Return (x, y) of the center of cell containing provided text 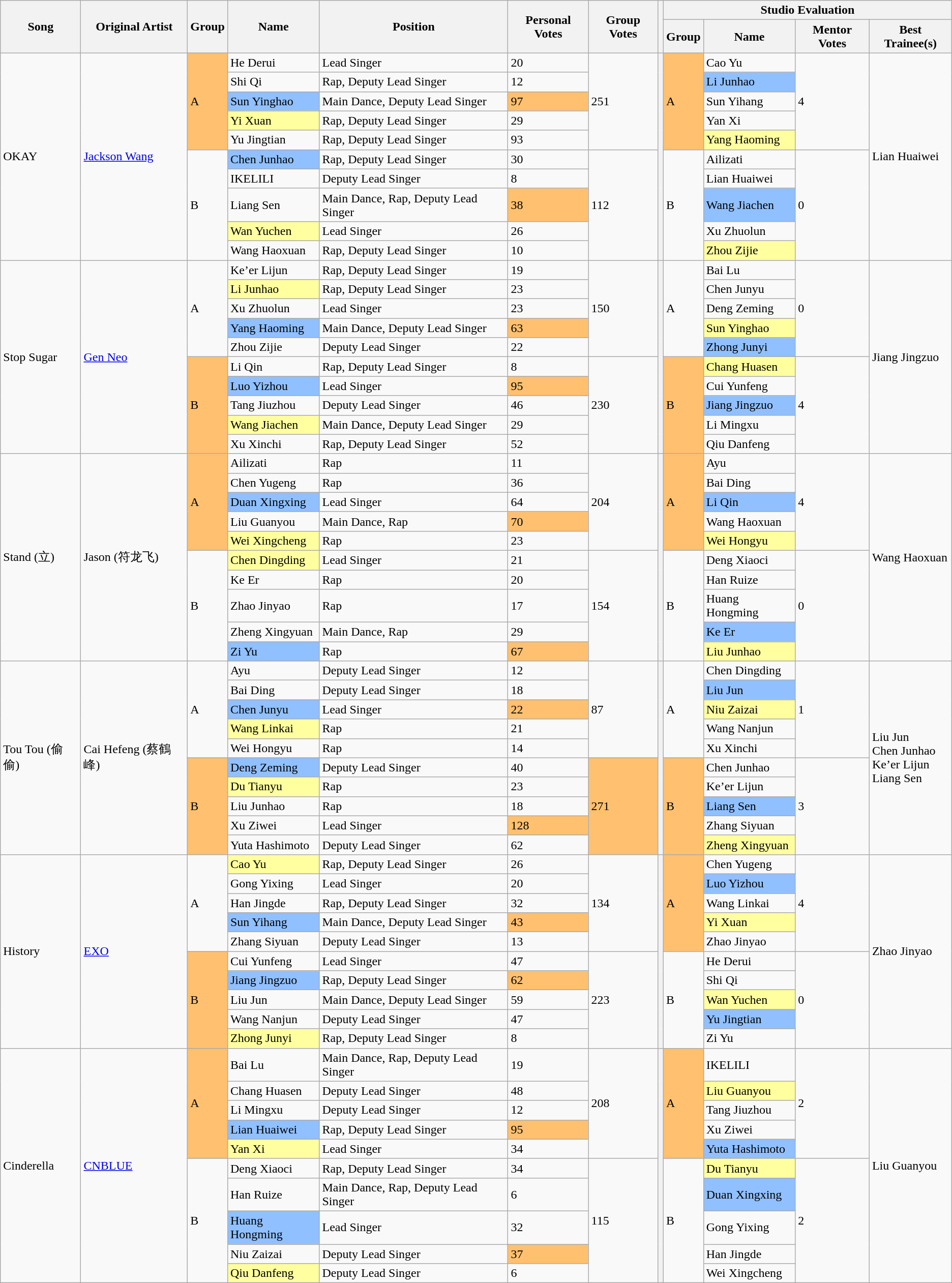
87 (623, 709)
Stand (立) (41, 557)
1 (832, 709)
13 (548, 942)
Best Trainee(s) (910, 37)
128 (548, 825)
3 (832, 806)
Original Artist (134, 26)
208 (623, 1103)
223 (623, 1000)
30 (548, 159)
67 (548, 651)
43 (548, 922)
48 (548, 1091)
46 (548, 405)
38 (548, 204)
14 (548, 748)
10 (548, 250)
63 (548, 328)
History (41, 951)
Position (414, 26)
271 (623, 806)
OKAY (41, 157)
40 (548, 767)
Cai Hefeng (蔡鶴峰) (134, 758)
36 (548, 483)
Stop Sugar (41, 357)
Cinderella (41, 1166)
230 (623, 405)
Jackson Wang (134, 157)
150 (623, 309)
Gen Neo (134, 357)
97 (548, 101)
204 (623, 502)
64 (548, 502)
154 (623, 605)
70 (548, 521)
17 (548, 606)
52 (548, 444)
115 (623, 1220)
CNBLUE (134, 1166)
Personal Votes (548, 26)
93 (548, 140)
Liu JunChen JunhaoKe’er LijunLiang Sen (910, 758)
112 (623, 204)
EXO (134, 951)
Group Votes (623, 26)
37 (548, 1254)
134 (623, 903)
11 (548, 463)
Studio Evaluation (808, 10)
Mentor Votes (832, 37)
59 (548, 1000)
Tou Tou (偷偷) (41, 758)
Jason (符龙飞) (134, 557)
251 (623, 101)
Song (41, 26)
